Pinpoint the cell where the given text exists, returning its (X, Y) midpoint coordinate. 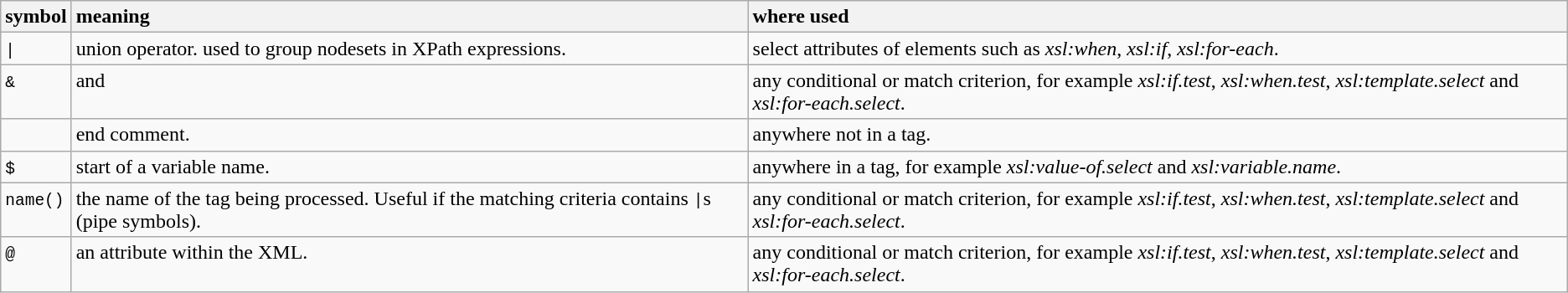
where used (1158, 17)
anywhere in a tag, for example xsl:value-of.select and xsl:variable.name. (1158, 167)
an attribute within the XML. (410, 265)
and (410, 92)
$ (36, 167)
& (36, 92)
anywhere not in a tag. (1158, 135)
@ (36, 265)
end comment. (410, 135)
meaning (410, 17)
union operator. used to group nodesets in XPath expressions. (410, 49)
start of a variable name. (410, 167)
symbol (36, 17)
select attributes of elements such as xsl:when, xsl:if, xsl:for-each. (1158, 49)
| (36, 49)
name() (36, 209)
the name of the tag being processed. Useful if the matching criteria contains |s (pipe symbols). (410, 209)
